Extract the [x, y] coordinate from the center of the cell holding the provided text.  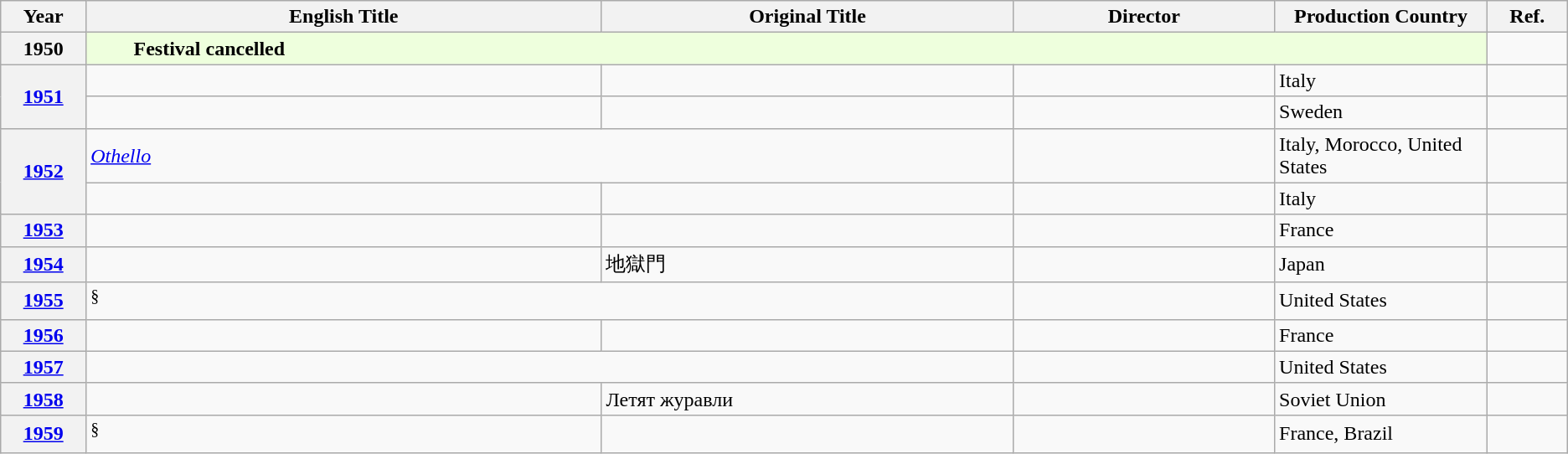
Original Title [807, 17]
English Title [343, 17]
Soviet Union [1381, 399]
France, Brazil [1381, 434]
地獄門 [807, 265]
1950 [44, 49]
Othello [550, 156]
1959 [44, 434]
1956 [44, 335]
1955 [44, 302]
1954 [44, 265]
1958 [44, 399]
Director [1144, 17]
Production Country [1381, 17]
Festival cancelled [787, 49]
Japan [1381, 265]
1953 [44, 230]
1957 [44, 367]
Year [44, 17]
Italy, Morocco, United States [1381, 156]
1952 [44, 171]
1951 [44, 96]
Ref. [1527, 17]
Летят журавли [807, 399]
Sweden [1381, 112]
